Detect which cell encompasses the target text, then output its (x, y) center coordinate. 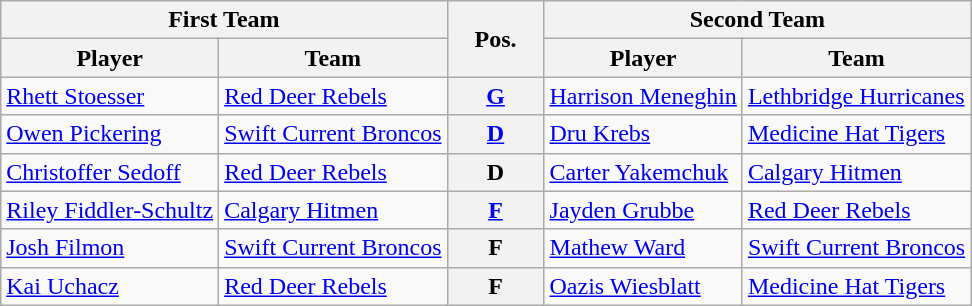
Second Team (758, 20)
Christoffer Sedoff (110, 172)
Harrison Meneghin (643, 96)
Oazis Wiesblatt (643, 286)
Dru Krebs (643, 134)
Mathew Ward (643, 248)
Rhett Stoesser (110, 96)
Lethbridge Hurricanes (856, 96)
Jayden Grubbe (643, 210)
First Team (224, 20)
Kai Uchacz (110, 286)
Pos. (496, 39)
Josh Filmon (110, 248)
G (496, 96)
Owen Pickering (110, 134)
Riley Fiddler-Schultz (110, 210)
Carter Yakemchuk (643, 172)
